From the cell containing the given text, extract its center point as [X, Y] coordinate. 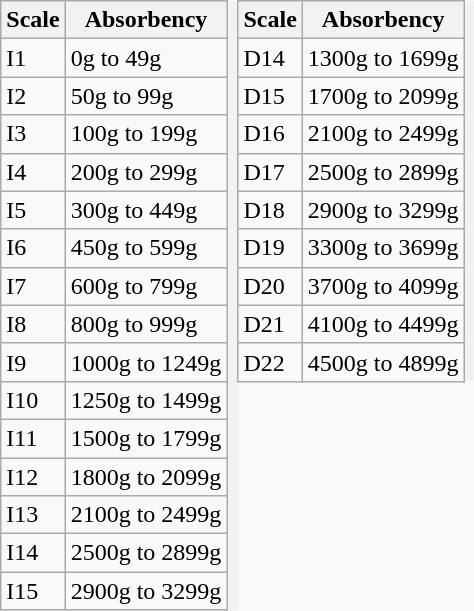
1300g to 1699g [383, 58]
0g to 49g [146, 58]
I13 [33, 515]
D19 [270, 248]
1250g to 1499g [146, 400]
100g to 199g [146, 134]
I6 [33, 248]
450g to 599g [146, 248]
300g to 449g [146, 210]
4100g to 4499g [383, 324]
I5 [33, 210]
D22 [270, 362]
3700g to 4099g [383, 286]
I2 [33, 96]
I12 [33, 477]
D15 [270, 96]
50g to 99g [146, 96]
I11 [33, 438]
1700g to 2099g [383, 96]
200g to 299g [146, 172]
3300g to 3699g [383, 248]
I14 [33, 553]
I3 [33, 134]
600g to 799g [146, 286]
1800g to 2099g [146, 477]
D18 [270, 210]
1500g to 1799g [146, 438]
D20 [270, 286]
I1 [33, 58]
I7 [33, 286]
I8 [33, 324]
D17 [270, 172]
D21 [270, 324]
I15 [33, 591]
1000g to 1249g [146, 362]
I9 [33, 362]
D14 [270, 58]
I10 [33, 400]
I4 [33, 172]
D16 [270, 134]
4500g to 4899g [383, 362]
800g to 999g [146, 324]
